Capture the cell that displays the provided text and extract its [X, Y] central coordinate. 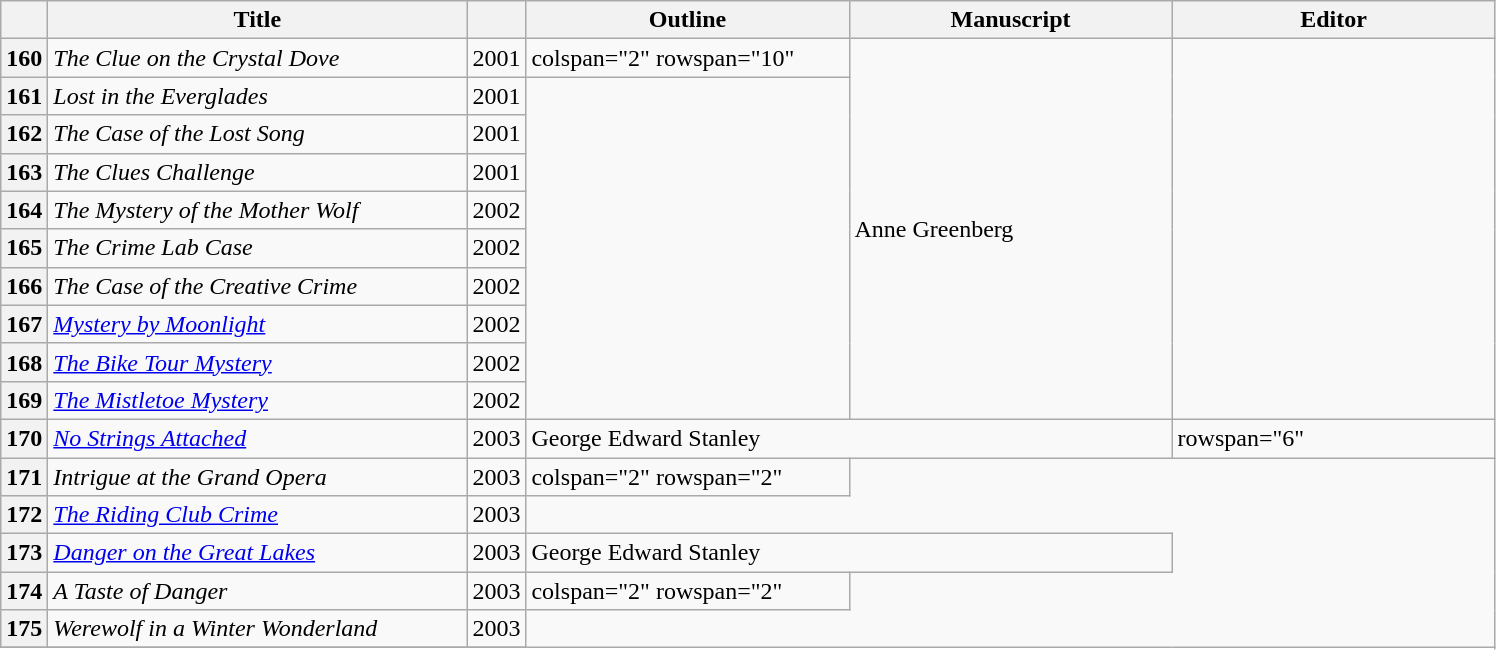
The Bike Tour Mystery [258, 362]
Editor [1334, 20]
The Crime Lab Case [258, 248]
No Strings Attached [258, 438]
173 [24, 553]
169 [24, 400]
162 [24, 134]
The Mystery of the Mother Wolf [258, 210]
The Riding Club Crime [258, 515]
160 [24, 58]
166 [24, 286]
A Taste of Danger [258, 591]
168 [24, 362]
170 [24, 438]
Lost in the Everglades [258, 96]
167 [24, 324]
175 [24, 629]
164 [24, 210]
Werewolf in a Winter Wonderland [258, 629]
Anne Greenberg [1010, 230]
172 [24, 515]
Intrigue at the Grand Opera [258, 477]
163 [24, 172]
rowspan="6" [1334, 438]
Manuscript [1010, 20]
The Clues Challenge [258, 172]
Outline [688, 20]
The Clue on the Crystal Dove [258, 58]
The Case of the Lost Song [258, 134]
161 [24, 96]
The Mistletoe Mystery [258, 400]
colspan="2" rowspan="10" [688, 58]
Danger on the Great Lakes [258, 553]
174 [24, 591]
Title [258, 20]
Mystery by Moonlight [258, 324]
171 [24, 477]
165 [24, 248]
The Case of the Creative Crime [258, 286]
